Search for the cell housing the specified text and yield its (x, y) center coordinate. 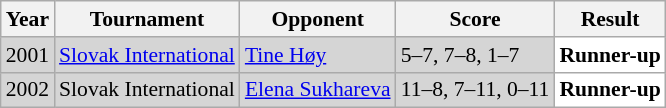
Result (610, 19)
2002 (28, 90)
Tine Høy (318, 55)
2001 (28, 55)
Year (28, 19)
5–7, 7–8, 1–7 (476, 55)
Opponent (318, 19)
Score (476, 19)
11–8, 7–11, 0–11 (476, 90)
Tournament (147, 19)
Elena Sukhareva (318, 90)
